Output the (x, y) coordinate of the center of the cell containing the given text.  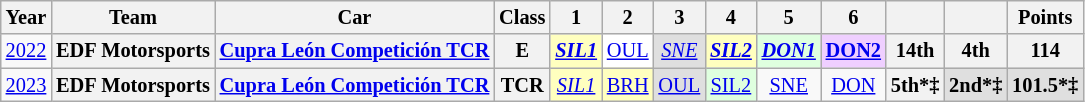
3 (680, 17)
Car (354, 17)
2022 (26, 51)
Year (26, 17)
2 (628, 17)
DON (854, 85)
4 (731, 17)
DON2 (854, 51)
6 (854, 17)
2nd*‡ (976, 85)
5 (789, 17)
114 (1045, 51)
5th*‡ (915, 85)
BRH (628, 85)
14th (915, 51)
101.5*‡ (1045, 85)
Class (522, 17)
2023 (26, 85)
TCR (522, 85)
1 (576, 17)
Points (1045, 17)
E (522, 51)
4th (976, 51)
Team (133, 17)
DON1 (789, 51)
